Provide the [X, Y] coordinate of the cell's center where the given text is located.  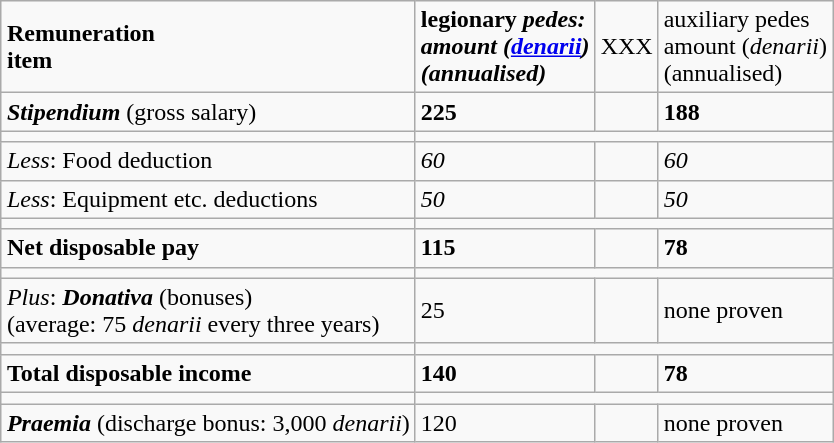
XXX [626, 47]
Less: Food deduction [208, 161]
Total disposable income [208, 373]
legionary pedes:amount (denarii)(annualised) [505, 47]
225 [505, 112]
auxiliary pedesamount (denarii)(annualised) [745, 47]
Stipendium (gross salary) [208, 112]
Praemia (discharge bonus: 3,000 denarii) [208, 423]
140 [505, 373]
Net disposable pay [208, 248]
120 [505, 423]
188 [745, 112]
25 [505, 310]
Less: Equipment etc. deductions [208, 199]
Remunerationitem [208, 47]
115 [505, 248]
Plus: Donativa (bonuses)(average: 75 denarii every three years) [208, 310]
